Extract the (x, y) coordinate from the center of the cell holding the provided text.  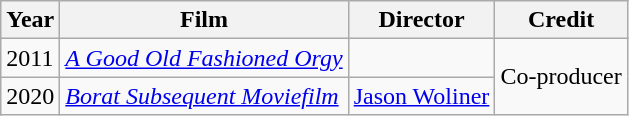
Borat Subsequent Moviefilm (204, 96)
Film (204, 20)
Co-producer (561, 77)
Credit (561, 20)
Jason Woliner (422, 96)
Year (30, 20)
Director (422, 20)
2011 (30, 58)
A Good Old Fashioned Orgy (204, 58)
2020 (30, 96)
